Return the (x, y) coordinate for the center point of the cell that contains the specified text.  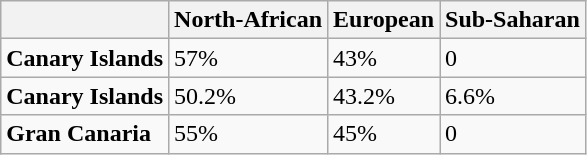
55% (248, 134)
European (384, 20)
57% (248, 58)
43.2% (384, 96)
North-African (248, 20)
Gran Canaria (85, 134)
45% (384, 134)
50.2% (248, 96)
43% (384, 58)
6.6% (513, 96)
Sub-Saharan (513, 20)
